For the text-containing cell, return its midpoint in [X, Y] coordinate format. 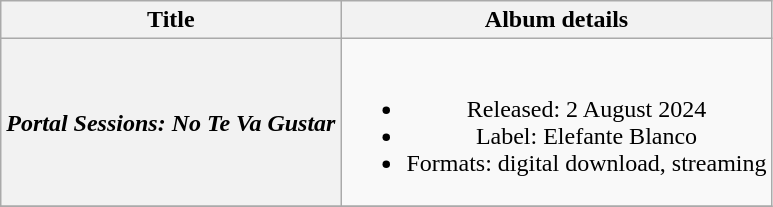
Album details [556, 20]
Title [171, 20]
Portal Sessions: No Te Va Gustar [171, 122]
Released: 2 August 2024Label: Elefante BlancoFormats: digital download, streaming [556, 122]
